Search for the cell housing the specified text and yield its [x, y] center coordinate. 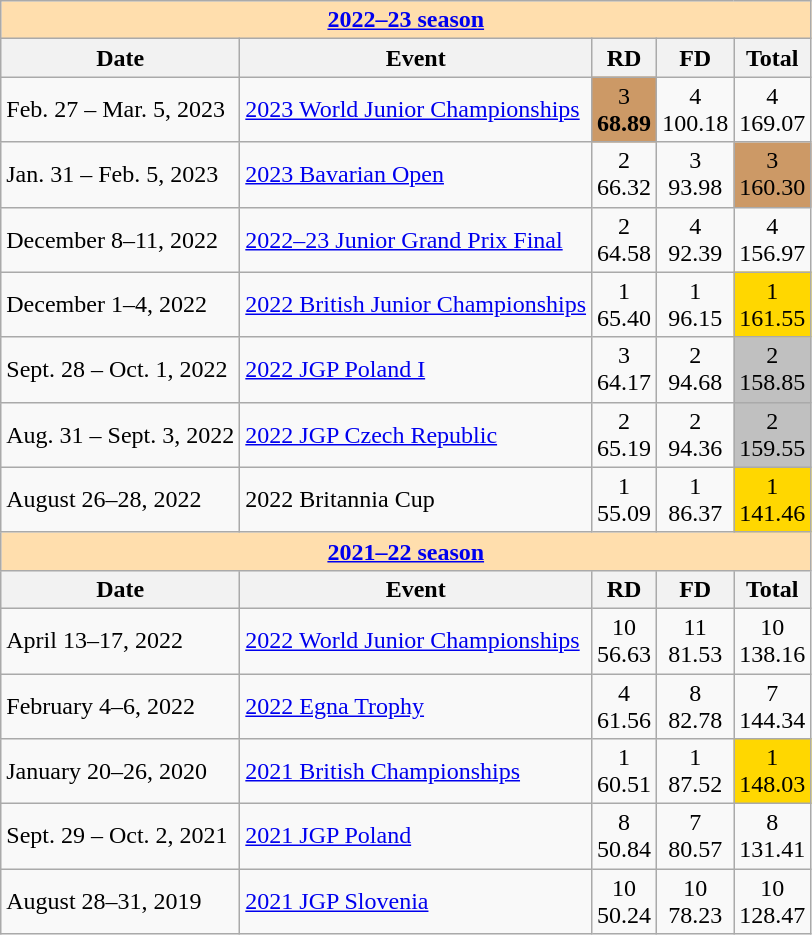
February 4–6, 2022 [120, 706]
8 82.78 [696, 706]
3 64.17 [624, 370]
August 28–31, 2019 [120, 902]
December 1–4, 2022 [120, 304]
4 92.39 [696, 240]
1 141.46 [772, 500]
2022–23 season [406, 20]
2022–23 Junior Grand Prix Final [416, 240]
2 159.55 [772, 434]
1 86.37 [696, 500]
2021 JGP Slovenia [416, 902]
7 144.34 [772, 706]
1 65.40 [624, 304]
2021–22 season [406, 551]
10 50.24 [624, 902]
3 68.89 [624, 110]
2022 Britannia Cup [416, 500]
April 13–17, 2022 [120, 640]
January 20–26, 2020 [120, 772]
4 61.56 [624, 706]
10 56.63 [624, 640]
2 94.68 [696, 370]
4 156.97 [772, 240]
2022 British Junior Championships [416, 304]
2023 Bavarian Open [416, 174]
2021 British Championships [416, 772]
10 128.47 [772, 902]
7 80.57 [696, 836]
3 160.30 [772, 174]
2022 World Junior Championships [416, 640]
December 8–11, 2022 [120, 240]
8 131.41 [772, 836]
10 78.23 [696, 902]
4 169.07 [772, 110]
Sept. 29 – Oct. 2, 2021 [120, 836]
1 148.03 [772, 772]
10 138.16 [772, 640]
1 87.52 [696, 772]
2 65.19 [624, 434]
2 94.36 [696, 434]
Jan. 31 – Feb. 5, 2023 [120, 174]
Sept. 28 – Oct. 1, 2022 [120, 370]
3 93.98 [696, 174]
2022 JGP Poland I [416, 370]
2023 World Junior Championships [416, 110]
8 50.84 [624, 836]
2 64.58 [624, 240]
2 66.32 [624, 174]
1 55.09 [624, 500]
4 100.18 [696, 110]
August 26–28, 2022 [120, 500]
2022 Egna Trophy [416, 706]
11 81.53 [696, 640]
1 96.15 [696, 304]
1 60.51 [624, 772]
2 158.85 [772, 370]
Feb. 27 – Mar. 5, 2023 [120, 110]
2021 JGP Poland [416, 836]
1 161.55 [772, 304]
Aug. 31 – Sept. 3, 2022 [120, 434]
2022 JGP Czech Republic [416, 434]
